Pinpoint the cell where the given text exists, returning its (X, Y) midpoint coordinate. 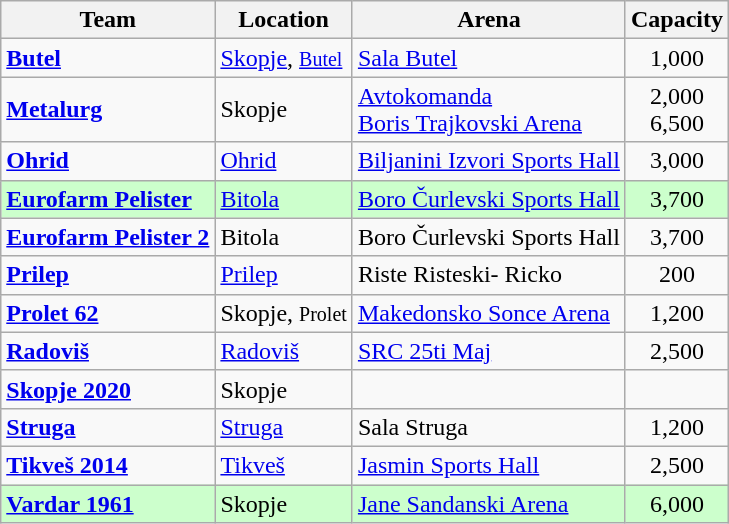
AvtokomandaBoris Trajkovski Arena (488, 110)
Metalurg (108, 110)
Tikveš (284, 465)
Team (108, 20)
Eurofarm Pelister 2 (108, 237)
Arena (488, 20)
Eurofarm Pelister (108, 199)
Tikveš 2014 (108, 465)
Skopje, Prolet (284, 313)
2,0006,500 (676, 110)
Skopje 2020 (108, 389)
Location (284, 20)
Jasmin Sports Hall (488, 465)
1,000 (676, 58)
200 (676, 275)
Sala Struga (488, 427)
Prolet 62 (108, 313)
Biljanini Izvori Sports Hall (488, 161)
SRC 25ti Maj (488, 351)
Jane Sandanski Arena (488, 503)
Skopje, Butel (284, 58)
Makedonsko Sonce Arena (488, 313)
Sala Butel (488, 58)
Vardar 1961 (108, 503)
Riste Risteski- Ricko (488, 275)
6,000 (676, 503)
3,000 (676, 161)
Butel (108, 58)
Capacity (676, 20)
